Capture the cell that displays the provided text and extract its (X, Y) central coordinate. 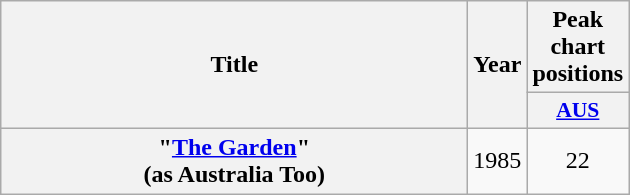
1985 (498, 160)
AUS (578, 111)
Title (234, 65)
"The Garden"(as Australia Too) (234, 160)
22 (578, 160)
Year (498, 65)
Peak chart positions (578, 47)
